Scan for the cell matching the given text and deliver its (x, y) coordinate at center. 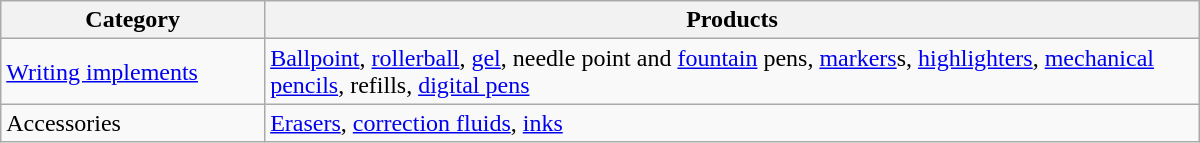
Writing implements (133, 72)
Category (133, 20)
Products (732, 20)
Ballpoint, rollerball, gel, needle point and fountain pens, markerss, highlighters, mechanical pencils, refills, digital pens (732, 72)
Accessories (133, 123)
Erasers, correction fluids, inks (732, 123)
